Determine the (X, Y) coordinate at the center of the cell enclosing the given text.  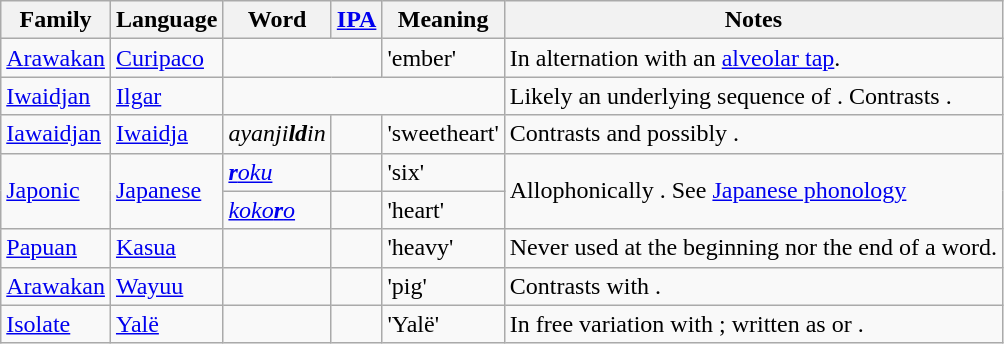
kokoro (277, 210)
Meaning (443, 20)
ayanjildin (277, 134)
Yalë (166, 324)
roku (277, 172)
IPA (356, 20)
Word (277, 20)
'heart' (443, 210)
Iawaidjan (56, 134)
Ilgar (166, 96)
Family (56, 20)
Iwaidjan (56, 96)
Curipaco (166, 58)
Wayuu (166, 286)
'heavy' (443, 248)
Papuan (56, 248)
Never used at the beginning nor the end of a word. (753, 248)
Japonic (56, 191)
Allophonically . See Japanese phonology (753, 191)
Kasua (166, 248)
Contrasts and possibly . (753, 134)
Contrasts with . (753, 286)
Iwaidja (166, 134)
'ember' (443, 58)
'sweetheart' (443, 134)
Language (166, 20)
In free variation with ; written as or . (753, 324)
Likely an underlying sequence of . Contrasts . (753, 96)
'pig' (443, 286)
Notes (753, 20)
In alternation with an alveolar tap. (753, 58)
'Yalë' (443, 324)
Isolate (56, 324)
Japanese (166, 191)
'six' (443, 172)
